Return [X, Y] of the center of cell containing provided text 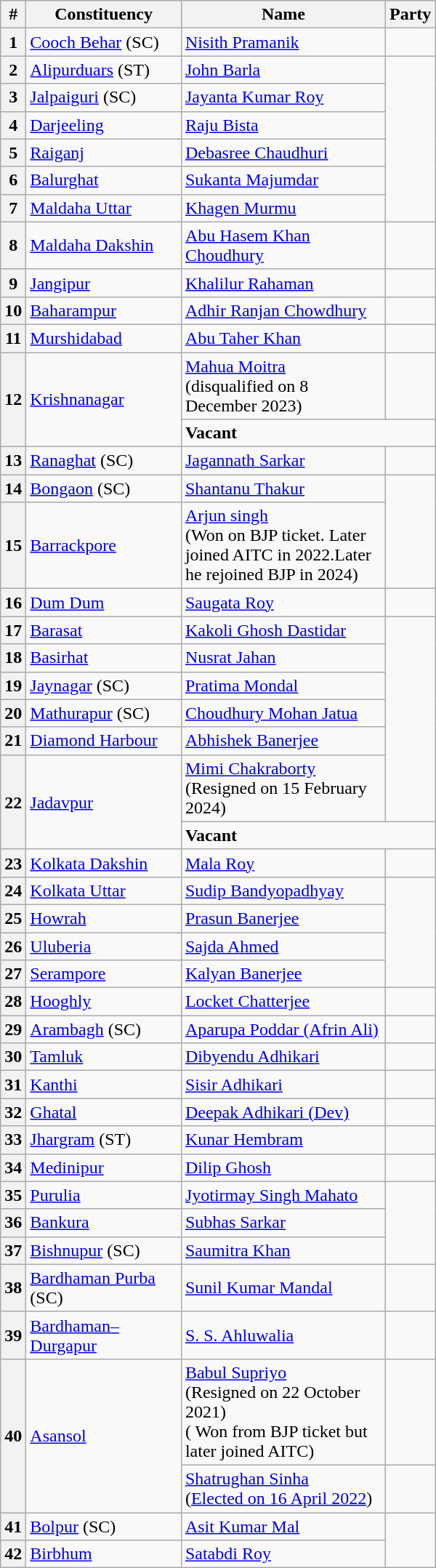
Choudhury Mohan Jatua [283, 713]
Saumitra Khan [283, 1250]
24 [13, 890]
Shantanu Thakur [283, 489]
Dibyendu Adhikari [283, 1057]
30 [13, 1057]
Prasun Banerjee [283, 918]
Mathurapur (SC) [104, 713]
41 [13, 1526]
Khagen Murmu [283, 208]
Dilip Ghosh [283, 1167]
3 [13, 97]
Ranaghat (SC) [104, 461]
36 [13, 1223]
Asit Kumar Mal [283, 1526]
40 [13, 1435]
Cooch Behar (SC) [104, 42]
Sajda Ahmed [283, 946]
Jaynagar (SC) [104, 686]
Maldaha Uttar [104, 208]
26 [13, 946]
2 [13, 70]
Bongaon (SC) [104, 489]
13 [13, 461]
Maldaha Dakshin [104, 246]
Party [410, 15]
11 [13, 338]
7 [13, 208]
Pratima Mondal [283, 686]
Locket Chatterjee [283, 1002]
Jagannath Sarkar [283, 461]
Abu Hasem Khan Choudhury [283, 246]
Bolpur (SC) [104, 1526]
Diamond Harbour [104, 741]
Name [283, 15]
Kanthi [104, 1085]
Nisith Pramanik [283, 42]
Babul Supriyo (Resigned on 22 October 2021)( Won from BJP ticket but later joined AITC) [283, 1412]
Kalyan Banerjee [283, 974]
Subhas Sarkar [283, 1223]
Bardhaman Purba (SC) [104, 1288]
Raju Bista [283, 125]
17 [13, 630]
10 [13, 310]
Jadavpur [104, 802]
Dum Dum [104, 603]
16 [13, 603]
Khalilur Rahaman [283, 283]
Arjun singh(Won on BJP ticket. Later joined AITC in 2022.Later he rejoined BJP in 2024) [283, 545]
Kolkata Uttar [104, 890]
9 [13, 283]
32 [13, 1112]
Mala Roy [283, 863]
# [13, 15]
Asansol [104, 1435]
Bankura [104, 1223]
Abhishek Banerjee [283, 741]
Alipurduars (ST) [104, 70]
25 [13, 918]
Barrackpore [104, 545]
Sukanta Majumdar [283, 180]
38 [13, 1288]
23 [13, 863]
Purulia [104, 1195]
Jayanta Kumar Roy [283, 97]
Shatrughan Sinha (Elected on 16 April 2022) [283, 1489]
Aparupa Poddar (Afrin Ali) [283, 1029]
35 [13, 1195]
Medinipur [104, 1167]
Jyotirmay Singh Mahato [283, 1195]
Sunil Kumar Mandal [283, 1288]
15 [13, 545]
21 [13, 741]
31 [13, 1085]
27 [13, 974]
12 [13, 399]
18 [13, 658]
42 [13, 1554]
37 [13, 1250]
Abu Taher Khan [283, 338]
John Barla [283, 70]
8 [13, 246]
Ghatal [104, 1112]
Sudip Bandyopadhyay [283, 890]
Uluberia [104, 946]
S. S. Ahluwalia [283, 1335]
20 [13, 713]
5 [13, 153]
Tamluk [104, 1057]
Balurghat [104, 180]
14 [13, 489]
34 [13, 1167]
Kunar Hembram [283, 1140]
19 [13, 686]
Murshidabad [104, 338]
Birbhum [104, 1554]
Sisir Adhikari [283, 1085]
Mahua Moitra (disqualified on 8 December 2023) [283, 385]
Baharampur [104, 310]
Bishnupur (SC) [104, 1250]
Darjeeling [104, 125]
Deepak Adhikari (Dev) [283, 1112]
29 [13, 1029]
Barasat [104, 630]
4 [13, 125]
Constituency [104, 15]
Jhargram (ST) [104, 1140]
Kolkata Dakshin [104, 863]
Debasree Chaudhuri [283, 153]
33 [13, 1140]
Howrah [104, 918]
Raiganj [104, 153]
Saugata Roy [283, 603]
Kakoli Ghosh Dastidar [283, 630]
28 [13, 1002]
Mimi Chakraborty (Resigned on 15 February 2024) [283, 788]
39 [13, 1335]
Adhir Ranjan Chowdhury [283, 310]
Arambagh (SC) [104, 1029]
6 [13, 180]
22 [13, 802]
Hooghly [104, 1002]
Satabdi Roy [283, 1554]
Jangipur [104, 283]
Serampore [104, 974]
1 [13, 42]
Basirhat [104, 658]
Bardhaman–Durgapur [104, 1335]
Krishnanagar [104, 399]
Jalpaiguri (SC) [104, 97]
Nusrat Jahan [283, 658]
